Extract the [X, Y] coordinate from the center of the cell holding the provided text.  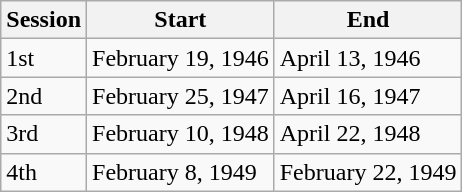
End [368, 20]
Session [44, 20]
February 8, 1949 [181, 172]
Start [181, 20]
February 22, 1949 [368, 172]
February 10, 1948 [181, 134]
3rd [44, 134]
February 19, 1946 [181, 58]
4th [44, 172]
February 25, 1947 [181, 96]
1st [44, 58]
2nd [44, 96]
April 13, 1946 [368, 58]
April 22, 1948 [368, 134]
April 16, 1947 [368, 96]
